Output the [X, Y] coordinate of the center of the cell containing the given text.  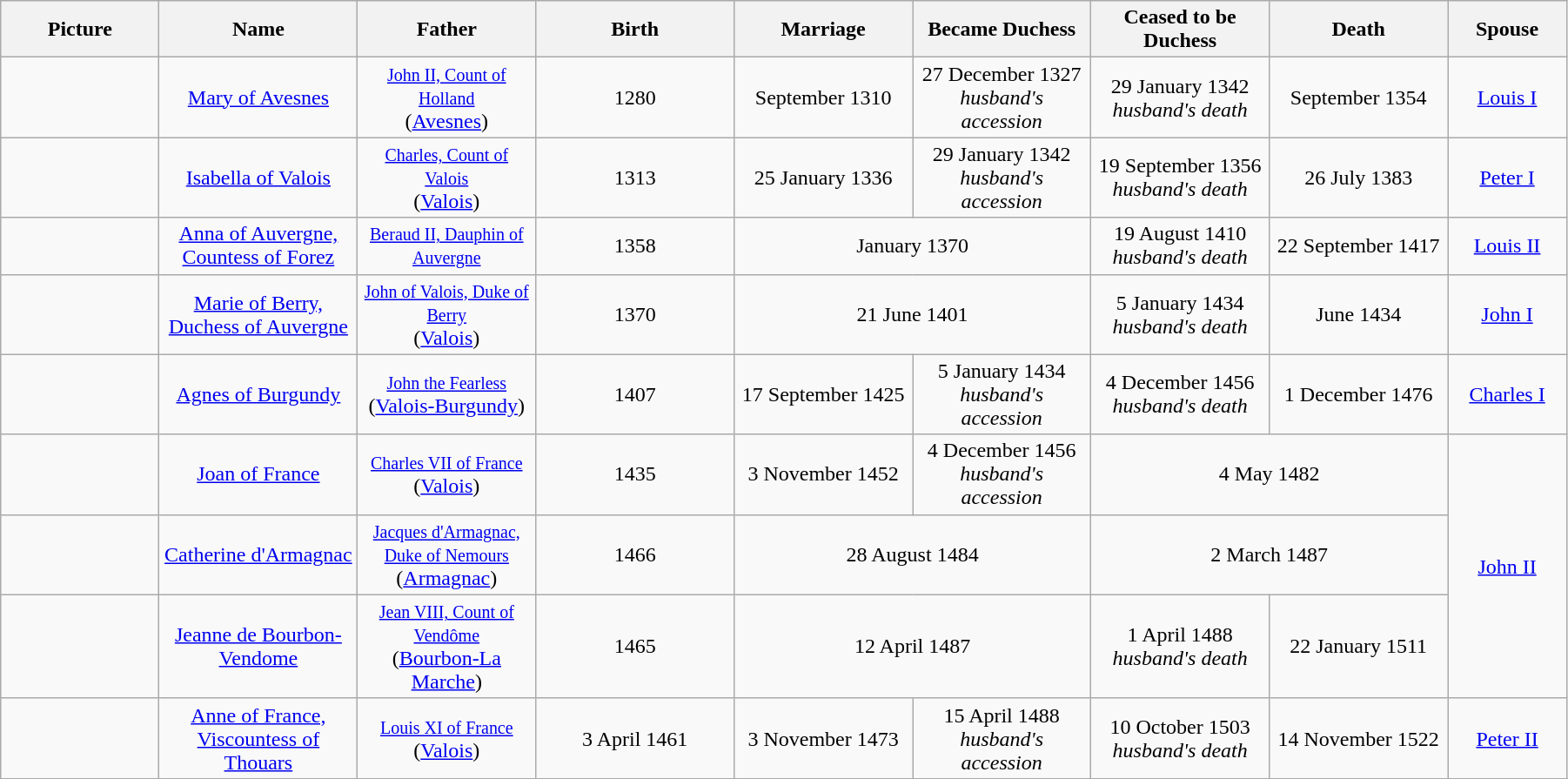
Marie of Berry, Duchess of Auvergne [258, 314]
Peter I [1507, 178]
5 January 1434husband's death [1180, 314]
4 December 1456husband's death [1180, 394]
1313 [635, 178]
5 January 1434husband's accession [1002, 394]
Marriage [823, 30]
September 1354 [1359, 97]
Mary of Avesnes [258, 97]
Louis II [1507, 245]
Agnes of Burgundy [258, 394]
Catherine d'Armagnac [258, 554]
John I [1507, 314]
14 November 1522 [1359, 738]
Joan of France [258, 474]
1370 [635, 314]
17 September 1425 [823, 394]
Picture [80, 30]
22 September 1417 [1359, 245]
Anna of Auvergne, Countess of Forez [258, 245]
John the Fearless (Valois-Burgundy) [447, 394]
Isabella of Valois [258, 178]
15 April 1488husband's accession [1002, 738]
Charles VII of France (Valois) [447, 474]
21 June 1401 [913, 314]
Jacques d'Armagnac, Duke of Nemours (Armagnac) [447, 554]
Louis XI of France (Valois) [447, 738]
1435 [635, 474]
John II, Count of Holland (Avesnes) [447, 97]
4 December 1456husband's accession [1002, 474]
Jeanne de Bourbon-Vendome [258, 646]
John II [1507, 566]
Became Duchess [1002, 30]
Beraud II, Dauphin of Auvergne [447, 245]
3 November 1452 [823, 474]
1 December 1476 [1359, 394]
September 1310 [823, 97]
26 July 1383 [1359, 178]
Ceased to be Duchess [1180, 30]
22 January 1511 [1359, 646]
Father [447, 30]
3 November 1473 [823, 738]
12 April 1487 [913, 646]
25 January 1336 [823, 178]
John of Valois, Duke of Berry (Valois) [447, 314]
1466 [635, 554]
1358 [635, 245]
Charles I [1507, 394]
3 April 1461 [635, 738]
Anne of France, Viscountess of Thouars [258, 738]
2 March 1487 [1270, 554]
4 May 1482 [1270, 474]
Charles, Count of Valois (Valois) [447, 178]
Name [258, 30]
19 September 1356husband's death [1180, 178]
1407 [635, 394]
June 1434 [1359, 314]
Death [1359, 30]
29 January 1342husband's accession [1002, 178]
1465 [635, 646]
27 December 1327husband's accession [1002, 97]
19 August 1410husband's death [1180, 245]
Spouse [1507, 30]
1 April 1488husband's death [1180, 646]
10 October 1503husband's death [1180, 738]
Birth [635, 30]
Peter II [1507, 738]
1280 [635, 97]
28 August 1484 [913, 554]
Louis I [1507, 97]
January 1370 [913, 245]
29 January 1342husband's death [1180, 97]
Jean VIII, Count of Vendôme (Bourbon-La Marche) [447, 646]
